Extract the [X, Y] coordinate from the center of the cell holding the provided text.  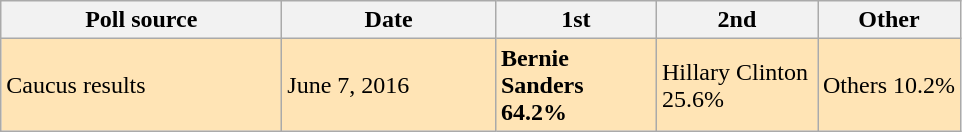
2nd [736, 20]
Date [389, 20]
Caucus results [142, 85]
Others 10.2% [890, 85]
Other [890, 20]
Poll source [142, 20]
Hillary Clinton 25.6% [736, 85]
1st [576, 20]
Bernie Sanders 64.2% [576, 85]
June 7, 2016 [389, 85]
